Scan for the cell matching the given text and deliver its [x, y] coordinate at center. 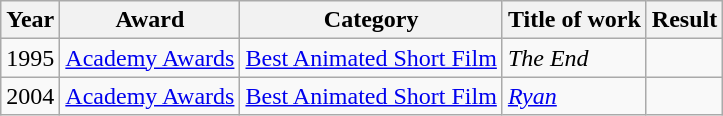
Award [150, 20]
Year [30, 20]
Result [684, 20]
The End [574, 58]
1995 [30, 58]
Category [371, 20]
Title of work [574, 20]
2004 [30, 96]
Ryan [574, 96]
